Capture the cell that displays the provided text and extract its [x, y] central coordinate. 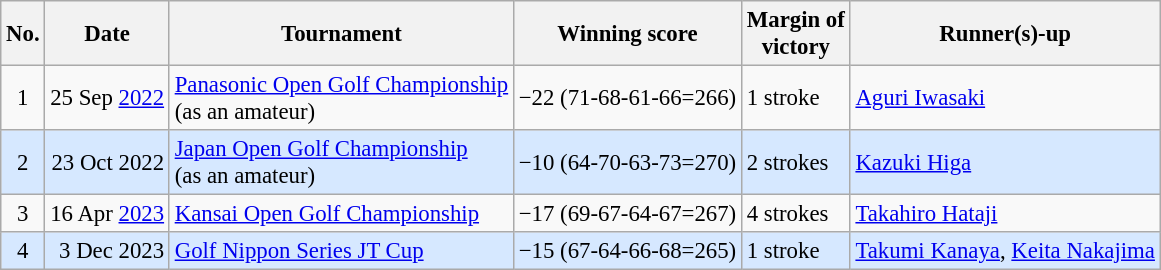
4 [23, 251]
16 Apr 2023 [107, 214]
3 [23, 214]
3 Dec 2023 [107, 251]
Takahiro Hataji [1005, 214]
−15 (67-64-66-68=265) [627, 251]
Date [107, 34]
Tournament [341, 34]
Takumi Kanaya, Keita Nakajima [1005, 251]
25 Sep 2022 [107, 98]
Panasonic Open Golf Championship(as an amateur) [341, 98]
Kansai Open Golf Championship [341, 214]
Japan Open Golf Championship(as an amateur) [341, 162]
−17 (69-67-64-67=267) [627, 214]
4 strokes [796, 214]
Margin ofvictory [796, 34]
No. [23, 34]
2 [23, 162]
Winning score [627, 34]
Aguri Iwasaki [1005, 98]
23 Oct 2022 [107, 162]
1 [23, 98]
−10 (64-70-63-73=270) [627, 162]
Runner(s)-up [1005, 34]
Golf Nippon Series JT Cup [341, 251]
Kazuki Higa [1005, 162]
−22 (71-68-61-66=266) [627, 98]
2 strokes [796, 162]
